Identify which cell holds the provided text, then report its (X, Y) central coordinate. 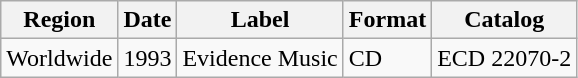
Worldwide (60, 58)
Catalog (504, 20)
Region (60, 20)
Format (387, 20)
CD (387, 58)
ECD 22070-2 (504, 58)
1993 (148, 58)
Date (148, 20)
Evidence Music (260, 58)
Label (260, 20)
